Find where the given text appears and provide that cell's center as (x, y) coordinate. 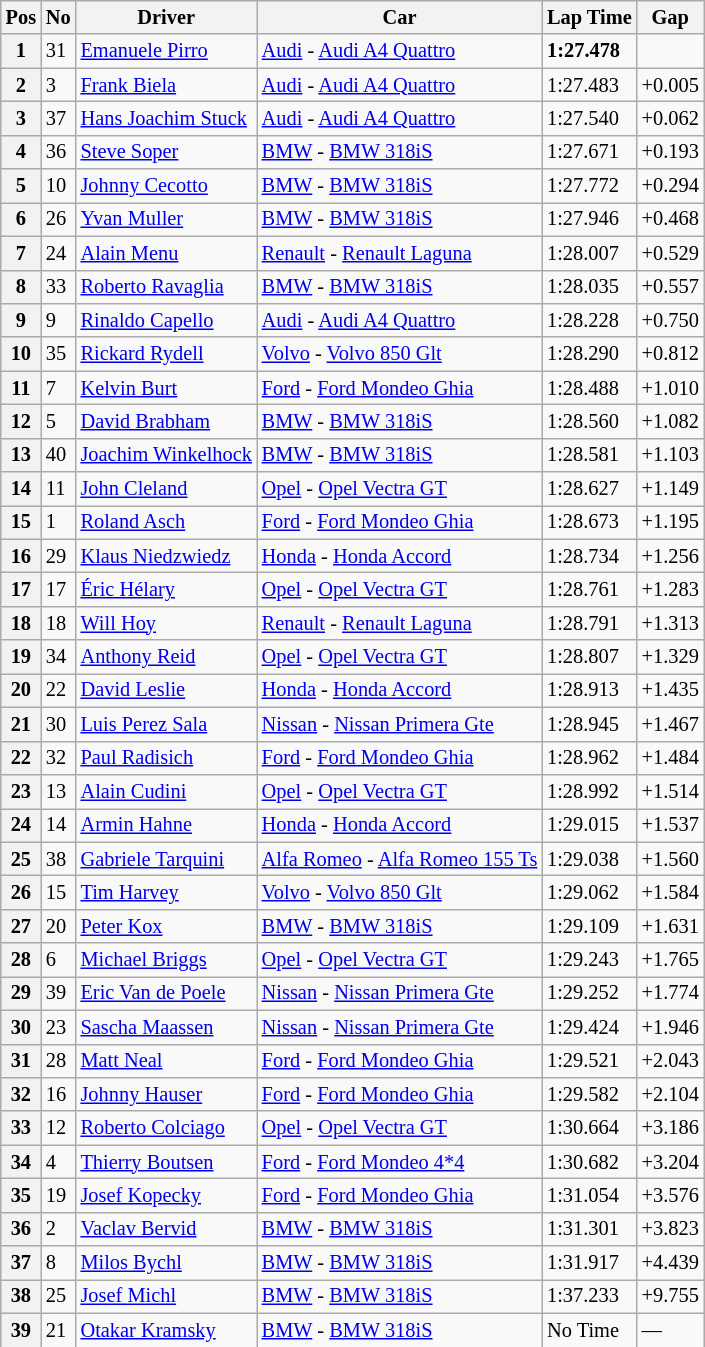
1:31.917 (589, 1263)
Klaus Niedzwiedz (166, 556)
+1.149 (670, 489)
Tim Harvey (166, 892)
No Time (589, 1330)
+1.631 (670, 926)
David Brabham (166, 421)
+1.560 (670, 859)
1:29.062 (589, 892)
1:30.682 (589, 1162)
1:28.035 (589, 287)
Lap Time (589, 17)
1:28.228 (589, 320)
Éric Hélary (166, 589)
Will Hoy (166, 623)
1:27.671 (589, 152)
Matt Neal (166, 1061)
+0.468 (670, 219)
Rinaldo Capello (166, 320)
+3.823 (670, 1229)
+1.467 (670, 724)
1:28.673 (589, 522)
Roberto Colciago (166, 1128)
+1.283 (670, 589)
Josef Michl (166, 1296)
+0.750 (670, 320)
+0.062 (670, 118)
Thierry Boutsen (166, 1162)
1:29.521 (589, 1061)
1:28.007 (589, 253)
+4.439 (670, 1263)
1:29.243 (589, 960)
+1.765 (670, 960)
1:28.761 (589, 589)
Car (400, 17)
1:29.015 (589, 825)
1:37.233 (589, 1296)
Otakar Kramsky (166, 1330)
+0.812 (670, 354)
1:27.946 (589, 219)
1:28.560 (589, 421)
+1.946 (670, 1027)
Alfa Romeo - Alfa Romeo 155 Ts (400, 859)
1:29.038 (589, 859)
+0.294 (670, 186)
1:28.807 (589, 657)
+0.529 (670, 253)
John Cleland (166, 489)
Alain Cudini (166, 791)
+1.514 (670, 791)
+1.195 (670, 522)
Peter Kox (166, 926)
1:28.791 (589, 623)
27 (21, 926)
1:29.109 (589, 926)
1:28.992 (589, 791)
Joachim Winkelhock (166, 455)
+1.256 (670, 556)
+1.774 (670, 993)
+2.043 (670, 1061)
Driver (166, 17)
Pos (21, 17)
1:27.540 (589, 118)
Vaclav Bervid (166, 1229)
Paul Radisich (166, 758)
Frank Biela (166, 85)
Luis Perez Sala (166, 724)
1:29.252 (589, 993)
+9.755 (670, 1296)
1:27.772 (589, 186)
1:28.290 (589, 354)
1:28.488 (589, 388)
+1.082 (670, 421)
+0.193 (670, 152)
1:27.483 (589, 85)
1:31.054 (589, 1195)
1:29.424 (589, 1027)
Gabriele Tarquini (166, 859)
Roberto Ravaglia (166, 287)
Gap (670, 17)
Johnny Hauser (166, 1094)
Johnny Cecotto (166, 186)
Alain Menu (166, 253)
1:28.581 (589, 455)
1:29.582 (589, 1094)
Milos Bychl (166, 1263)
Michael Briggs (166, 960)
Hans Joachim Stuck (166, 118)
1:28.962 (589, 758)
1:27.478 (589, 51)
+1.313 (670, 623)
1:28.945 (589, 724)
Rickard Rydell (166, 354)
1:31.301 (589, 1229)
+1.584 (670, 892)
David Leslie (166, 690)
+0.557 (670, 287)
40 (58, 455)
1:28.734 (589, 556)
Roland Asch (166, 522)
Anthony Reid (166, 657)
+2.104 (670, 1094)
+1.484 (670, 758)
Armin Hahne (166, 825)
+3.576 (670, 1195)
Steve Soper (166, 152)
+0.005 (670, 85)
Sascha Maassen (166, 1027)
Eric Van de Poele (166, 993)
Josef Kopecky (166, 1195)
Yvan Muller (166, 219)
— (670, 1330)
+1.435 (670, 690)
Ford - Ford Mondeo 4*4 (400, 1162)
+1.103 (670, 455)
1:28.913 (589, 690)
Kelvin Burt (166, 388)
+1.537 (670, 825)
Emanuele Pirro (166, 51)
+1.010 (670, 388)
1:30.664 (589, 1128)
+3.204 (670, 1162)
1:28.627 (589, 489)
+3.186 (670, 1128)
No (58, 17)
+1.329 (670, 657)
